Determine the [x, y] coordinate at the center of the cell enclosing the given text.  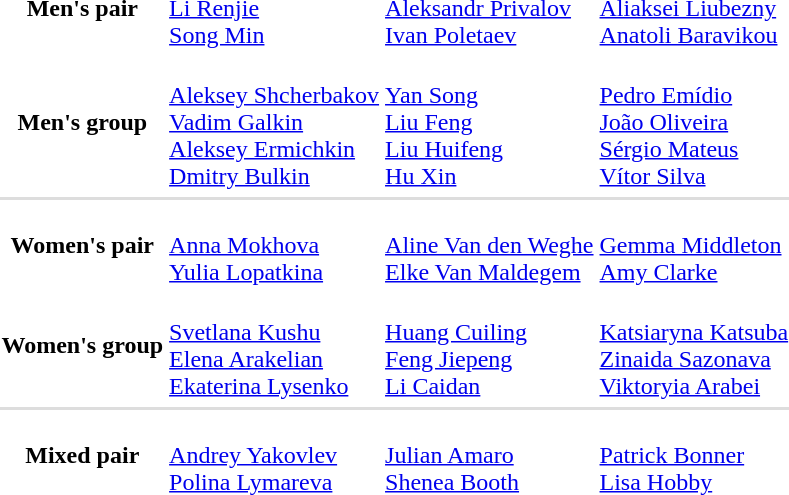
Men's group [82, 122]
Huang CuilingFeng JiepengLi Caidan [490, 346]
Aleksey ShcherbakovVadim GalkinAleksey ErmichkinDmitry Bulkin [274, 122]
Svetlana KushuElena ArakelianEkaterina Lysenko [274, 346]
Yan SongLiu FengLiu HuifengHu Xin [490, 122]
Women's pair [82, 245]
Anna MokhovaYulia Lopatkina [274, 245]
Aline Van den WegheElke Van Maldegem [490, 245]
Women's group [82, 346]
